Capture the cell that displays the provided text and extract its (x, y) central coordinate. 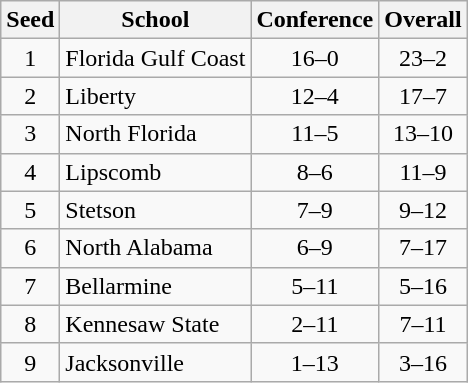
9 (30, 362)
Lipscomb (156, 172)
Bellarmine (156, 286)
1 (30, 58)
5 (30, 210)
7–9 (315, 210)
5–11 (315, 286)
17–7 (423, 96)
4 (30, 172)
North Alabama (156, 248)
6–9 (315, 248)
7 (30, 286)
16–0 (315, 58)
8–6 (315, 172)
1–13 (315, 362)
9–12 (423, 210)
School (156, 20)
Jacksonville (156, 362)
3 (30, 134)
Conference (315, 20)
13–10 (423, 134)
Kennesaw State (156, 324)
2–11 (315, 324)
11–5 (315, 134)
Overall (423, 20)
7–17 (423, 248)
11–9 (423, 172)
7–11 (423, 324)
12–4 (315, 96)
8 (30, 324)
23–2 (423, 58)
6 (30, 248)
Stetson (156, 210)
Liberty (156, 96)
Seed (30, 20)
Florida Gulf Coast (156, 58)
3–16 (423, 362)
2 (30, 96)
5–16 (423, 286)
North Florida (156, 134)
